Provide the [X, Y] coordinate of the cell's center where the given text is located.  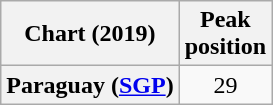
Peakposition [225, 34]
29 [225, 85]
Paraguay (SGP) [90, 85]
Chart (2019) [90, 34]
